Determine the (X, Y) coordinate at the center of the cell enclosing the given text.  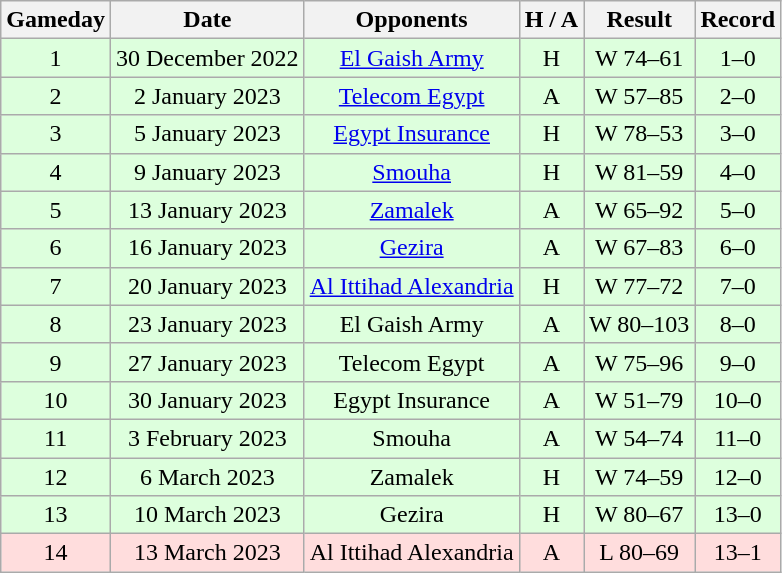
3 February 2023 (207, 438)
Date (207, 20)
20 January 2023 (207, 286)
12–0 (738, 477)
4 (56, 172)
13–1 (738, 553)
10 (56, 400)
13 January 2023 (207, 210)
5–0 (738, 210)
8–0 (738, 324)
Gameday (56, 20)
9 (56, 362)
2 January 2023 (207, 96)
W 51–79 (640, 400)
5 January 2023 (207, 134)
1 (56, 58)
11 (56, 438)
H / A (551, 20)
10 March 2023 (207, 515)
6 March 2023 (207, 477)
W 74–61 (640, 58)
6 (56, 248)
7 (56, 286)
3 (56, 134)
10–0 (738, 400)
W 81–59 (640, 172)
30 January 2023 (207, 400)
30 December 2022 (207, 58)
W 54–74 (640, 438)
16 January 2023 (207, 248)
11–0 (738, 438)
9–0 (738, 362)
W 78–53 (640, 134)
W 74–59 (640, 477)
W 80–67 (640, 515)
Record (738, 20)
W 57–85 (640, 96)
13–0 (738, 515)
7–0 (738, 286)
13 March 2023 (207, 553)
13 (56, 515)
6–0 (738, 248)
W 77–72 (640, 286)
Opponents (412, 20)
1–0 (738, 58)
2–0 (738, 96)
23 January 2023 (207, 324)
14 (56, 553)
27 January 2023 (207, 362)
5 (56, 210)
W 65–92 (640, 210)
2 (56, 96)
8 (56, 324)
9 January 2023 (207, 172)
Result (640, 20)
12 (56, 477)
4–0 (738, 172)
W 75–96 (640, 362)
3–0 (738, 134)
L 80–69 (640, 553)
W 67–83 (640, 248)
W 80–103 (640, 324)
